Return (x, y) of the center of cell containing provided text 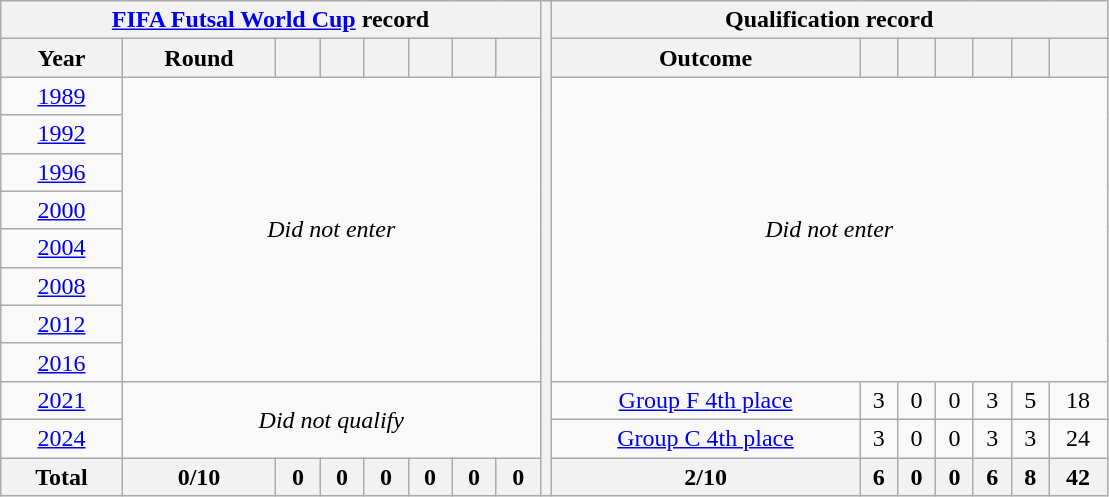
Outcome (705, 58)
Round (199, 58)
2021 (62, 400)
5 (1030, 400)
8 (1030, 477)
Group C 4th place (705, 438)
Did not qualify (331, 419)
1989 (62, 96)
Group F 4th place (705, 400)
Year (62, 58)
42 (1078, 477)
Total (62, 477)
2004 (62, 248)
2000 (62, 210)
2016 (62, 362)
24 (1078, 438)
0/10 (199, 477)
FIFA Futsal World Cup record (271, 20)
2024 (62, 438)
Qualification record (829, 20)
2008 (62, 286)
2/10 (705, 477)
18 (1078, 400)
1996 (62, 172)
2012 (62, 324)
1992 (62, 134)
